Return the (X, Y) coordinate for the center point of the cell that contains the specified text.  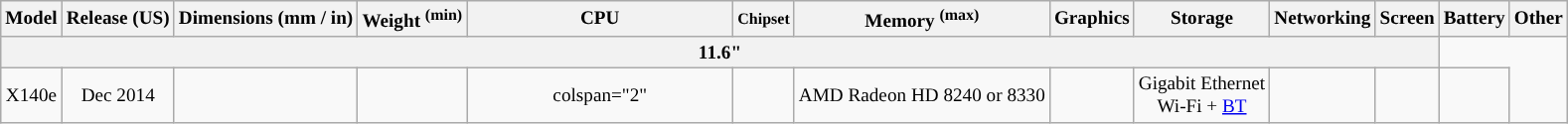
Battery (1475, 20)
Model (32, 20)
Storage (1202, 20)
Gigabit EthernetWi-Fi + BT (1202, 95)
Memory (max) (922, 20)
Other (1538, 20)
Dimensions (mm / in) (266, 20)
Dec 2014 (117, 95)
Screen (1407, 20)
CPU (600, 20)
colspan="2" (600, 95)
Graphics (1091, 20)
Networking (1323, 20)
AMD Radeon HD 8240 or 8330 (922, 95)
Release (US) (117, 20)
11.6" (719, 53)
Weight (min) (412, 20)
Chipset (764, 20)
X140e (32, 95)
